From the cell containing the given text, extract its center point as (X, Y) coordinate. 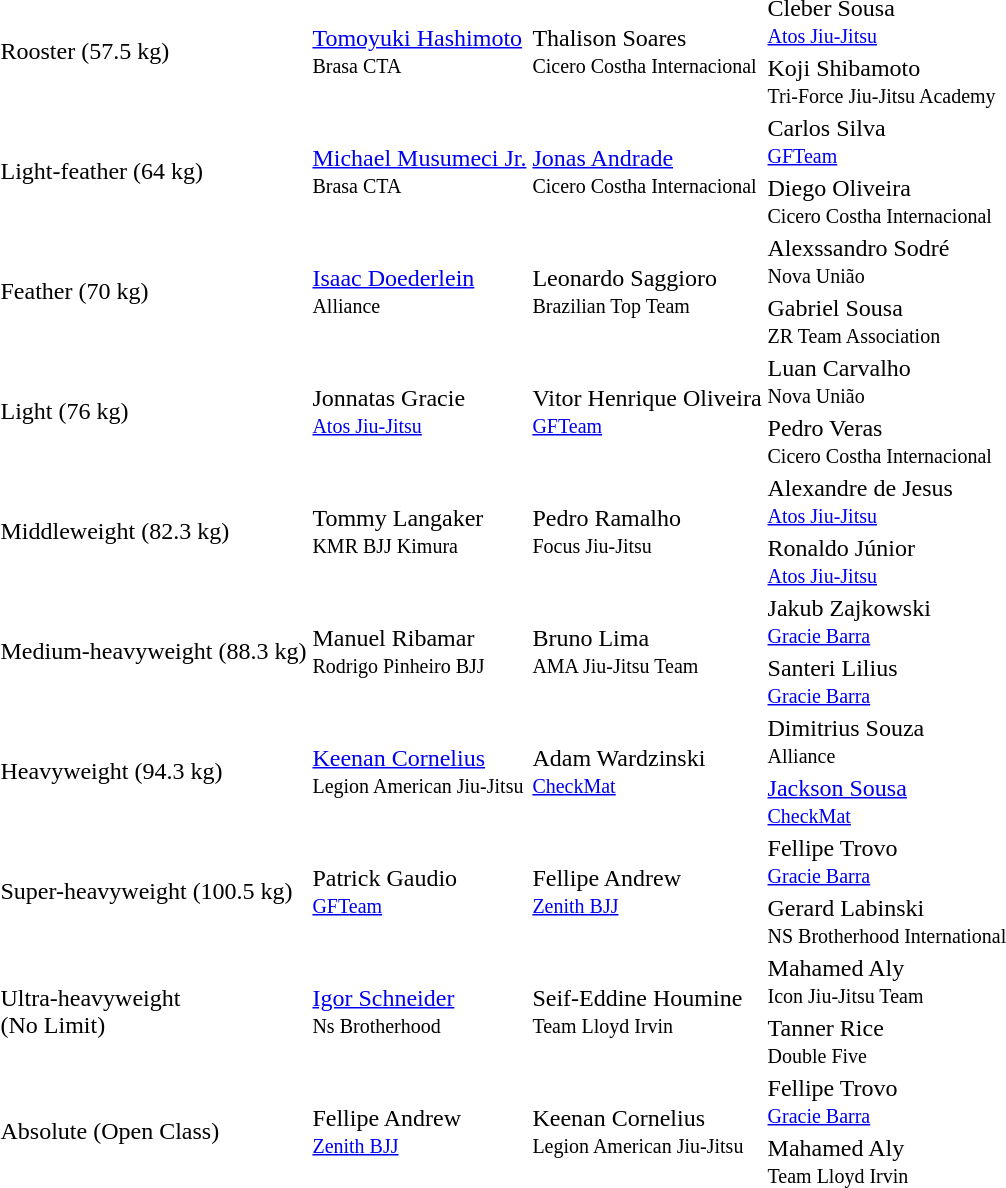
Adam WardzinskiCheckMat (647, 772)
Pedro RamalhoFocus Jiu-Jitsu (647, 532)
Leonardo SaggioroBrazilian Top Team (647, 292)
Fellipe AndrewZenith BJJ (647, 892)
Tommy LangakerKMR BJJ Kimura (420, 532)
Michael Musumeci Jr.Brasa CTA (420, 172)
Jonnatas GracieAtos Jiu-Jitsu (420, 412)
Bruno LimaAMA Jiu-Jitsu Team (647, 652)
Manuel RibamarRodrigo Pinheiro BJJ (420, 652)
Isaac DoederleinAlliance (420, 292)
Patrick GaudioGFTeam (420, 892)
Igor SchneiderNs Brotherhood (420, 1012)
Keenan CorneliusLegion American Jiu-Jitsu (420, 772)
Vitor Henrique OliveiraGFTeam (647, 412)
Jonas AndradeCicero Costha Internacional (647, 172)
Seif-Eddine HoumineTeam Lloyd Irvin (647, 1012)
